Return [X, Y] of the center of cell containing provided text 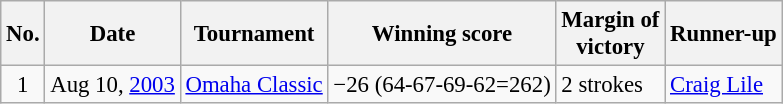
Winning score [442, 34]
Craig Lile [724, 85]
−26 (64-67-69-62=262) [442, 85]
Margin ofvictory [610, 34]
1 [23, 85]
Tournament [254, 34]
Date [112, 34]
Omaha Classic [254, 85]
Runner-up [724, 34]
Aug 10, 2003 [112, 85]
2 strokes [610, 85]
No. [23, 34]
